Search for the cell housing the specified text and yield its [x, y] center coordinate. 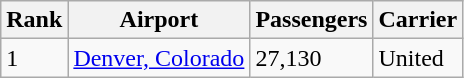
United [418, 58]
Passengers [312, 20]
Rank [34, 20]
1 [34, 58]
Denver, Colorado [159, 58]
27,130 [312, 58]
Airport [159, 20]
Carrier [418, 20]
